Scan for the cell matching the given text and deliver its (X, Y) coordinate at center. 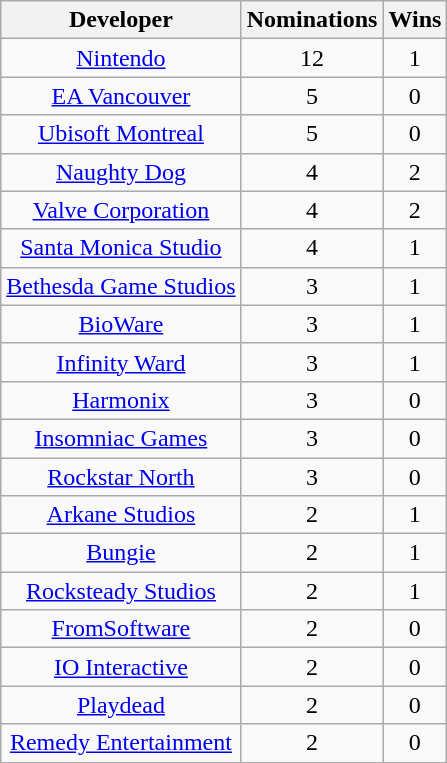
Wins (415, 20)
Rocksteady Studios (121, 591)
Nominations (312, 20)
Bungie (121, 553)
12 (312, 58)
Playdead (121, 705)
EA Vancouver (121, 96)
Rockstar North (121, 477)
FromSoftware (121, 629)
Developer (121, 20)
Santa Monica Studio (121, 248)
Insomniac Games (121, 438)
Ubisoft Montreal (121, 134)
IO Interactive (121, 667)
Bethesda Game Studios (121, 286)
Harmonix (121, 400)
BioWare (121, 324)
Nintendo (121, 58)
Naughty Dog (121, 172)
Arkane Studios (121, 515)
Remedy Entertainment (121, 743)
Valve Corporation (121, 210)
Infinity Ward (121, 362)
